Locate the cell with the specified text and output its (X, Y) center coordinate. 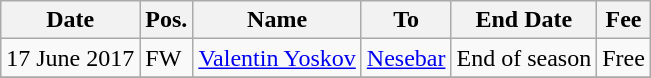
Nesebar (406, 58)
FW (166, 58)
Fee (624, 20)
Valentin Yoskov (277, 58)
End of season (524, 58)
To (406, 20)
Pos. (166, 20)
Free (624, 58)
Date (70, 20)
End Date (524, 20)
17 June 2017 (70, 58)
Name (277, 20)
